Find where the given text appears and provide that cell's center as [x, y] coordinate. 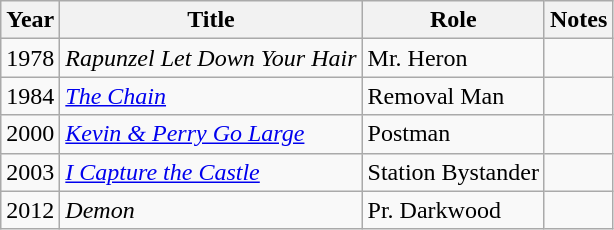
Rapunzel Let Down Your Hair [211, 58]
Year [30, 20]
2012 [30, 210]
Postman [453, 134]
Removal Man [453, 96]
Notes [578, 20]
Title [211, 20]
Mr. Heron [453, 58]
I Capture the Castle [211, 172]
1978 [30, 58]
Pr. Darkwood [453, 210]
Role [453, 20]
2003 [30, 172]
Kevin & Perry Go Large [211, 134]
Station Bystander [453, 172]
2000 [30, 134]
1984 [30, 96]
Demon [211, 210]
The Chain [211, 96]
